Extract the [X, Y] coordinate from the center of the cell holding the provided text.  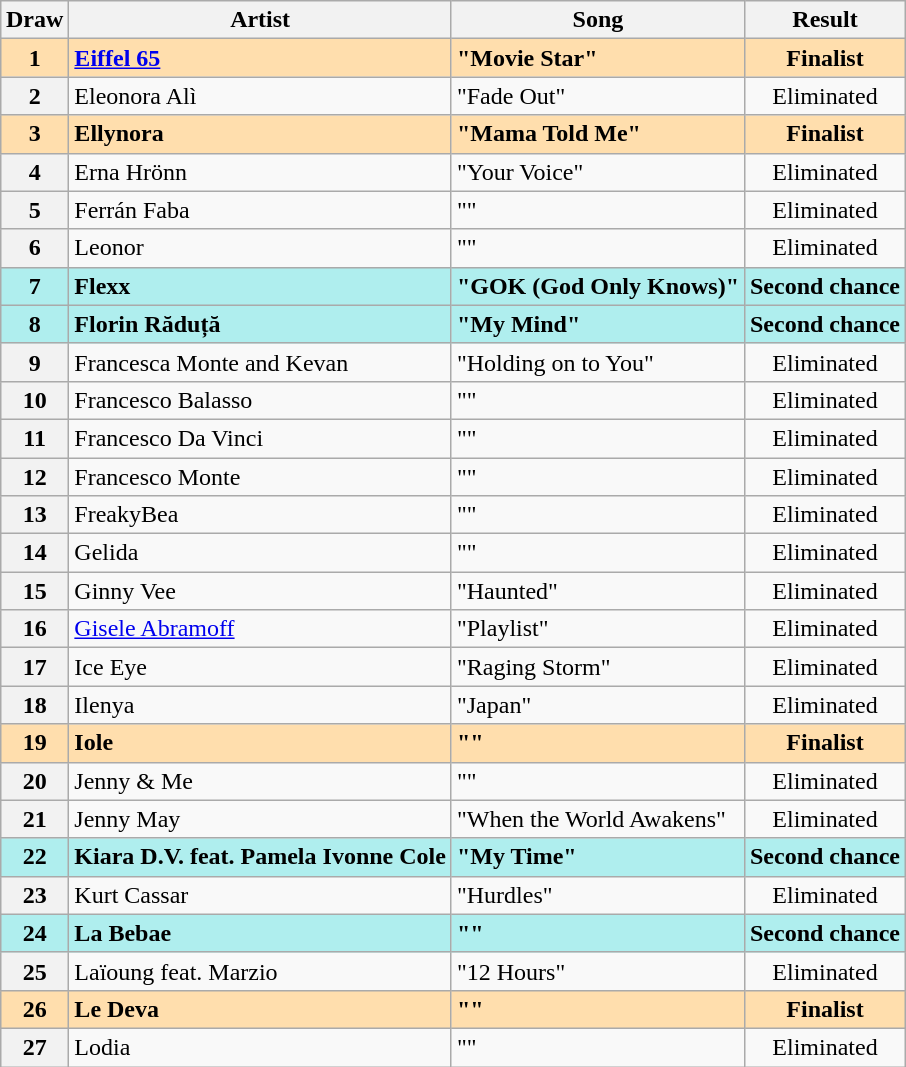
22 [34, 857]
Ginny Vee [260, 591]
6 [34, 248]
"My Mind" [598, 324]
Result [824, 20]
27 [34, 1047]
26 [34, 1009]
Jenny & Me [260, 781]
24 [34, 933]
Lodia [260, 1047]
Laïoung feat. Marzio [260, 971]
"Holding on to You" [598, 362]
Jenny May [260, 819]
18 [34, 705]
10 [34, 400]
Kiara D.V. feat. Pamela Ivonne Cole [260, 857]
Francesca Monte and Kevan [260, 362]
Leonor [260, 248]
Eiffel 65 [260, 58]
12 [34, 477]
"Mama Told Me" [598, 134]
"Haunted" [598, 591]
20 [34, 781]
17 [34, 667]
2 [34, 96]
Erna Hrönn [260, 172]
Eleonora Alì [260, 96]
"GOK (God Only Knows)" [598, 286]
14 [34, 553]
"My Time" [598, 857]
"Hurdles" [598, 895]
23 [34, 895]
Draw [34, 20]
Gelida [260, 553]
21 [34, 819]
"Japan" [598, 705]
9 [34, 362]
Florin Răduță [260, 324]
"Movie Star" [598, 58]
19 [34, 743]
Kurt Cassar [260, 895]
Ice Eye [260, 667]
3 [34, 134]
FreakyBea [260, 515]
13 [34, 515]
"When the World Awakens" [598, 819]
15 [34, 591]
1 [34, 58]
Iole [260, 743]
Ilenya [260, 705]
8 [34, 324]
7 [34, 286]
Francesco Monte [260, 477]
Le Deva [260, 1009]
16 [34, 629]
Ellynora [260, 134]
11 [34, 438]
"Raging Storm" [598, 667]
"12 Hours" [598, 971]
La Bebae [260, 933]
"Fade Out" [598, 96]
5 [34, 210]
Francesco Da Vinci [260, 438]
Artist [260, 20]
Francesco Balasso [260, 400]
"Your Voice" [598, 172]
25 [34, 971]
Song [598, 20]
Ferrán Faba [260, 210]
4 [34, 172]
"Playlist" [598, 629]
Gisele Abramoff [260, 629]
Flexx [260, 286]
